From the cell containing the given text, extract its center point as [X, Y] coordinate. 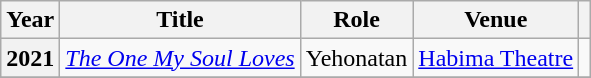
2021 [30, 58]
Venue [496, 20]
Year [30, 20]
The One My Soul Loves [180, 58]
Title [180, 20]
Role [356, 20]
Yehonatan [356, 58]
Habima Theatre [496, 58]
